Identify which cell holds the provided text, then report its [X, Y] central coordinate. 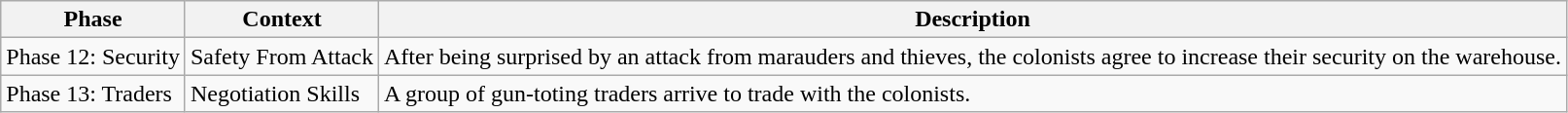
Phase 12: Security [93, 56]
Safety From Attack [282, 56]
After being surprised by an attack from marauders and thieves, the colonists agree to increase their security on the warehouse. [972, 56]
Phase 13: Traders [93, 94]
Context [282, 19]
A group of gun-toting traders arrive to trade with the colonists. [972, 94]
Negotiation Skills [282, 94]
Description [972, 19]
Phase [93, 19]
